Output the [x, y] coordinate of the center of the cell containing the given text.  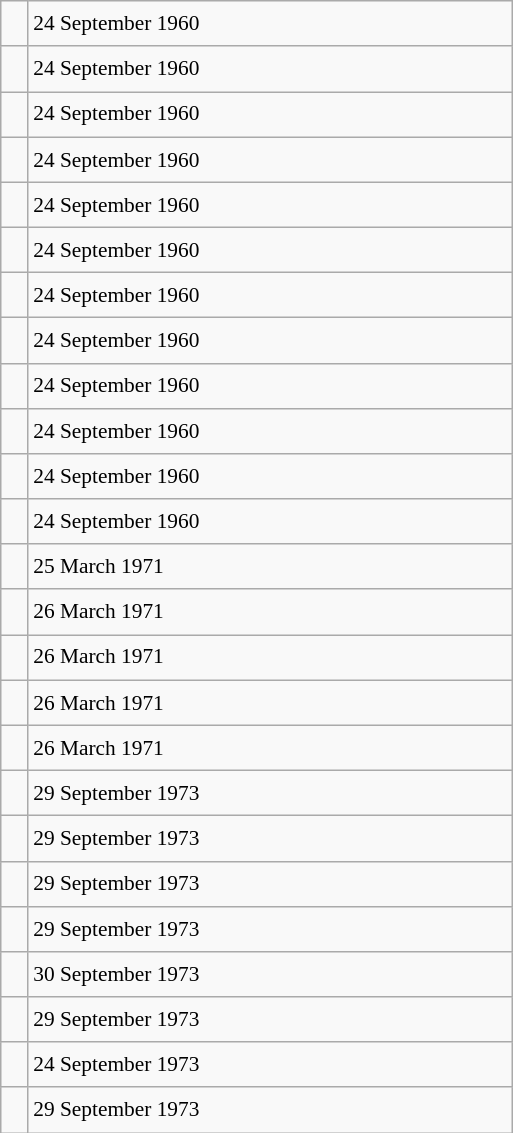
25 March 1971 [270, 566]
30 September 1973 [270, 974]
24 September 1973 [270, 1064]
